Search for the cell housing the specified text and yield its (x, y) center coordinate. 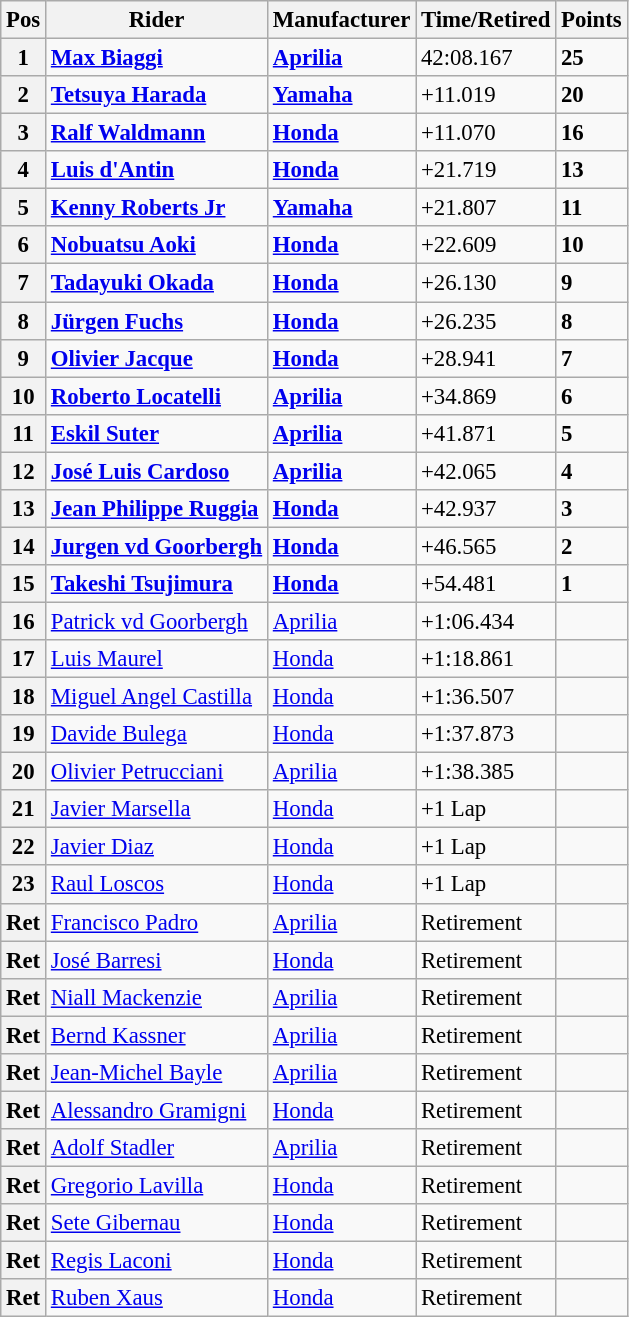
Jean Philippe Ruggia (157, 509)
Jurgen vd Goorbergh (157, 546)
+46.565 (486, 546)
Niall Mackenzie (157, 997)
Eskil Suter (157, 433)
Pos (24, 20)
Rider (157, 20)
+42.065 (486, 471)
23 (24, 885)
+11.070 (486, 133)
+1:18.861 (486, 659)
21 (24, 809)
+1:38.385 (486, 772)
Regis Laconi (157, 1261)
Takeshi Tsujimura (157, 584)
17 (24, 659)
José Luis Cardoso (157, 471)
Manufacturer (341, 20)
Ralf Waldmann (157, 133)
Nobuatsu Aoki (157, 245)
+28.941 (486, 358)
Sete Gibernau (157, 1223)
+21.719 (486, 170)
Davide Bulega (157, 734)
Jean-Michel Bayle (157, 1073)
Time/Retired (486, 20)
Tetsuya Harada (157, 95)
José Barresi (157, 960)
+1:06.434 (486, 621)
+26.130 (486, 283)
Alessandro Gramigni (157, 1110)
Max Biaggi (157, 58)
Javier Marsella (157, 809)
Tadayuki Okada (157, 283)
Adolf Stadler (157, 1148)
Javier Diaz (157, 847)
Olivier Petrucciani (157, 772)
+41.871 (486, 433)
+11.019 (486, 95)
+1:36.507 (486, 697)
Kenny Roberts Jr (157, 208)
Gregorio Lavilla (157, 1185)
Raul Loscos (157, 885)
Roberto Locatelli (157, 396)
+34.869 (486, 396)
Olivier Jacque (157, 358)
Points (592, 20)
Luis d'Antin (157, 170)
12 (24, 471)
Patrick vd Goorbergh (157, 621)
18 (24, 697)
Miguel Angel Castilla (157, 697)
42:08.167 (486, 58)
+1:37.873 (486, 734)
+42.937 (486, 509)
Bernd Kassner (157, 1035)
+22.609 (486, 245)
Ruben Xaus (157, 1298)
Luis Maurel (157, 659)
+21.807 (486, 208)
+26.235 (486, 321)
Jürgen Fuchs (157, 321)
15 (24, 584)
Francisco Padro (157, 922)
+54.481 (486, 584)
25 (592, 58)
19 (24, 734)
14 (24, 546)
22 (24, 847)
